Return the [x, y] coordinate for the center point of the cell that contains the specified text.  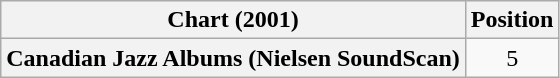
Canadian Jazz Albums (Nielsen SoundScan) [234, 58]
Chart (2001) [234, 20]
Position [512, 20]
5 [512, 58]
